Provide the (x, y) coordinate of the cell's center where the given text is located.  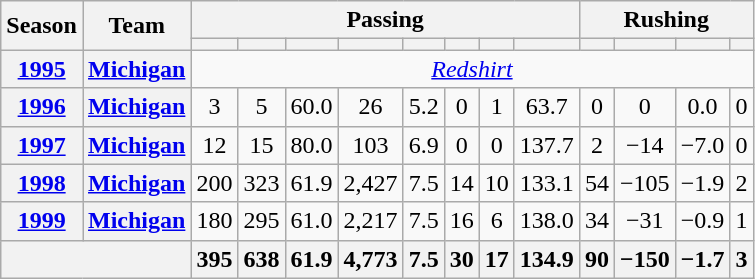
30 (462, 259)
137.7 (546, 145)
90 (596, 259)
0.0 (702, 107)
17 (496, 259)
323 (262, 183)
138.0 (546, 221)
−31 (644, 221)
−105 (644, 183)
−1.9 (702, 183)
1999 (42, 221)
Rushing (666, 20)
10 (496, 183)
15 (262, 145)
133.1 (546, 183)
295 (262, 221)
−0.9 (702, 221)
Team (136, 26)
Season (42, 26)
4,773 (370, 259)
16 (462, 221)
200 (214, 183)
134.9 (546, 259)
12 (214, 145)
80.0 (312, 145)
−14 (644, 145)
Redshirt (472, 69)
1996 (42, 107)
−1.7 (702, 259)
6 (496, 221)
395 (214, 259)
14 (462, 183)
5 (262, 107)
5.2 (424, 107)
−7.0 (702, 145)
60.0 (312, 107)
6.9 (424, 145)
1997 (42, 145)
103 (370, 145)
1995 (42, 69)
54 (596, 183)
180 (214, 221)
−150 (644, 259)
63.7 (546, 107)
1998 (42, 183)
2,427 (370, 183)
Passing (385, 20)
61.0 (312, 221)
34 (596, 221)
638 (262, 259)
26 (370, 107)
2,217 (370, 221)
